Capture the cell that displays the provided text and extract its [X, Y] central coordinate. 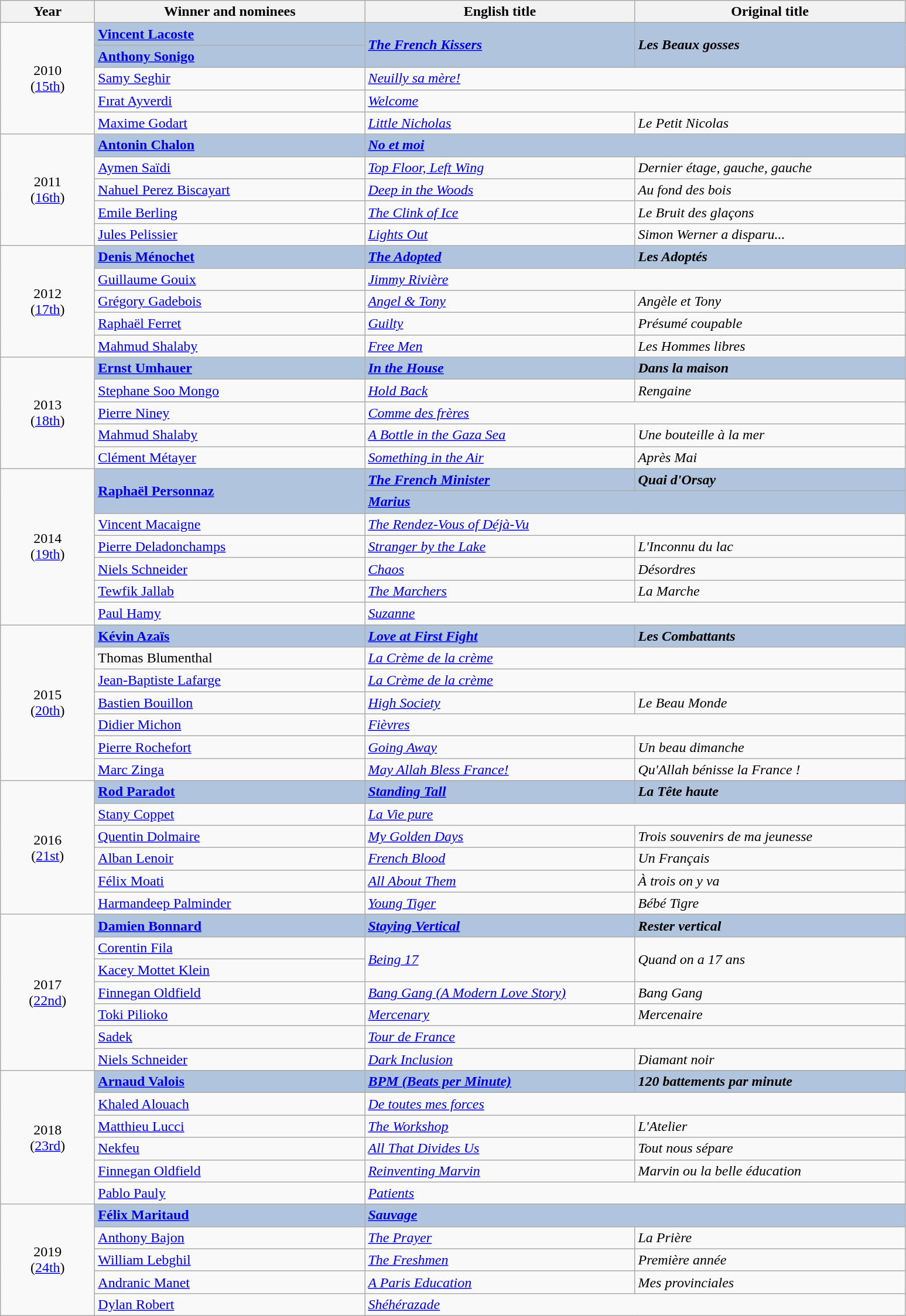
Au fond des bois [770, 190]
Khaled Alouach [230, 1104]
2012(17th) [48, 301]
Stany Coppet [230, 814]
Standing Tall [500, 792]
Alban Lenoir [230, 859]
Pablo Pauly [230, 1193]
Les Adoptés [770, 257]
Rod Paradot [230, 792]
Quentin Dolmaire [230, 836]
Les Beaux gosses [770, 45]
French Blood [500, 859]
La Prière [770, 1238]
Damien Bonnard [230, 925]
2013(18th) [48, 413]
Bang Gang (A Modern Love Story) [500, 993]
Harmandeep Palminder [230, 903]
Vincent Lacoste [230, 34]
Un beau dimanche [770, 747]
Paul Hamy [230, 613]
Simon Werner a disparu... [770, 234]
Nahuel Perez Biscayart [230, 190]
William Lebghil [230, 1260]
Winner and nominees [230, 12]
Stephane Soo Mongo [230, 391]
Bastien Bouillon [230, 703]
Mes provinciales [770, 1282]
Le Petit Nicolas [770, 123]
2018(23rd) [48, 1137]
Qu'Allah bénisse la France ! [770, 770]
Chaos [500, 569]
Deep in the Woods [500, 190]
Welcome [635, 101]
A Paris Education [500, 1282]
Neuilly sa mère! [635, 78]
La Vie pure [635, 814]
Pierre Niney [230, 413]
Antonin Chalon [230, 145]
120 battements par minute [770, 1082]
Love at First Fight [500, 635]
De toutes mes forces [635, 1104]
Marius [635, 502]
Mercenary [500, 1015]
2017(22nd) [48, 992]
Le Bruit des glaçons [770, 212]
Lights Out [500, 234]
Dans la maison [770, 368]
Little Nicholas [500, 123]
All That Divides Us [500, 1148]
2016(21st) [48, 847]
Les Combattants [770, 635]
Original title [770, 12]
The French Kissers [500, 45]
Year [48, 12]
BPM (Beats per Minute) [500, 1082]
The Workshop [500, 1126]
Tewfik Jallab [230, 591]
Bébé Tigre [770, 903]
2015(20th) [48, 702]
Matthieu Lucci [230, 1126]
A Bottle in the Gaza Sea [500, 435]
Trois souvenirs de ma jeunesse [770, 836]
In the House [500, 368]
The Adopted [500, 257]
L'Inconnu du lac [770, 546]
Marc Zinga [230, 770]
Hold Back [500, 391]
Jules Pelissier [230, 234]
Suzanne [635, 613]
Stranger by the Lake [500, 546]
Young Tiger [500, 903]
Ernst Umhauer [230, 368]
Une bouteille à la mer [770, 435]
L'Atelier [770, 1126]
Toki Pilioko [230, 1015]
La Tête haute [770, 792]
Arnaud Valois [230, 1082]
The Freshmen [500, 1260]
Dark Inclusion [500, 1059]
Un Français [770, 859]
Tout nous sépare [770, 1148]
Sadek [230, 1037]
Quand on a 17 ans [770, 959]
No et moi [635, 145]
Rengaine [770, 391]
Denis Ménochet [230, 257]
Emile Berling [230, 212]
Andranic Manet [230, 1282]
2014(19th) [48, 546]
Being 17 [500, 959]
Présumé coupable [770, 324]
Guillaume Gouix [230, 279]
Pierre Rochefort [230, 747]
Raphaël Personnaz [230, 491]
Reinventing Marvin [500, 1171]
High Society [500, 703]
2019(24th) [48, 1260]
Patients [635, 1193]
2011(16th) [48, 190]
Clément Métayer [230, 457]
Grégory Gadebois [230, 302]
Anthony Bajon [230, 1238]
English title [500, 12]
The Rendez-Vous of Déjà-Vu [635, 524]
Angèle et Tony [770, 302]
Going Away [500, 747]
Quai d'Orsay [770, 480]
Rester vertical [770, 925]
Dernier étage, gauche, gauche [770, 168]
Maxime Godart [230, 123]
Vincent Macaigne [230, 524]
Première année [770, 1260]
Comme des frères [635, 413]
Nekfeu [230, 1148]
Kacey Mottet Klein [230, 970]
2010(15th) [48, 78]
Les Hommes libres [770, 346]
Fırat Ayverdi [230, 101]
Anthony Sonigo [230, 56]
Samy Seghir [230, 78]
Le Beau Monde [770, 703]
Aymen Saïdi [230, 168]
Mercenaire [770, 1015]
Désordres [770, 569]
All About Them [500, 881]
The French Minister [500, 480]
The Prayer [500, 1238]
May Allah Bless France! [500, 770]
Staying Vertical [500, 925]
The Marchers [500, 591]
Après Mai [770, 457]
Thomas Blumenthal [230, 658]
Fièvres [635, 725]
Jimmy Rivière [635, 279]
Top Floor, Left Wing [500, 168]
Diamant noir [770, 1059]
Bang Gang [770, 993]
Sauvage [635, 1215]
Jean-Baptiste Lafarge [230, 681]
Félix Moati [230, 881]
Free Men [500, 346]
Pierre Deladonchamps [230, 546]
Marvin ou la belle éducation [770, 1171]
Shéhérazade [635, 1304]
À trois on y va [770, 881]
Didier Michon [230, 725]
Dylan Robert [230, 1304]
Something in the Air [500, 457]
La Marche [770, 591]
Corentin Fila [230, 948]
Guilty [500, 324]
Tour de France [635, 1037]
Félix Maritaud [230, 1215]
Raphaël Ferret [230, 324]
My Golden Days [500, 836]
Angel & Tony [500, 302]
Kévin Azaïs [230, 635]
The Clink of Ice [500, 212]
